Determine the [x, y] coordinate at the center of the cell enclosing the given text.  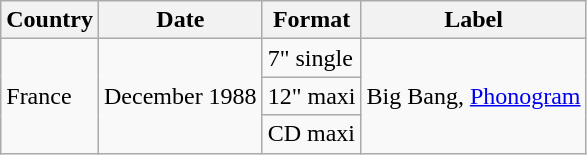
Label [474, 20]
CD maxi [312, 134]
France [50, 96]
Date [180, 20]
December 1988 [180, 96]
Country [50, 20]
7" single [312, 58]
Format [312, 20]
12" maxi [312, 96]
Big Bang, Phonogram [474, 96]
